Determine the [x, y] coordinate at the center of the cell enclosing the given text.  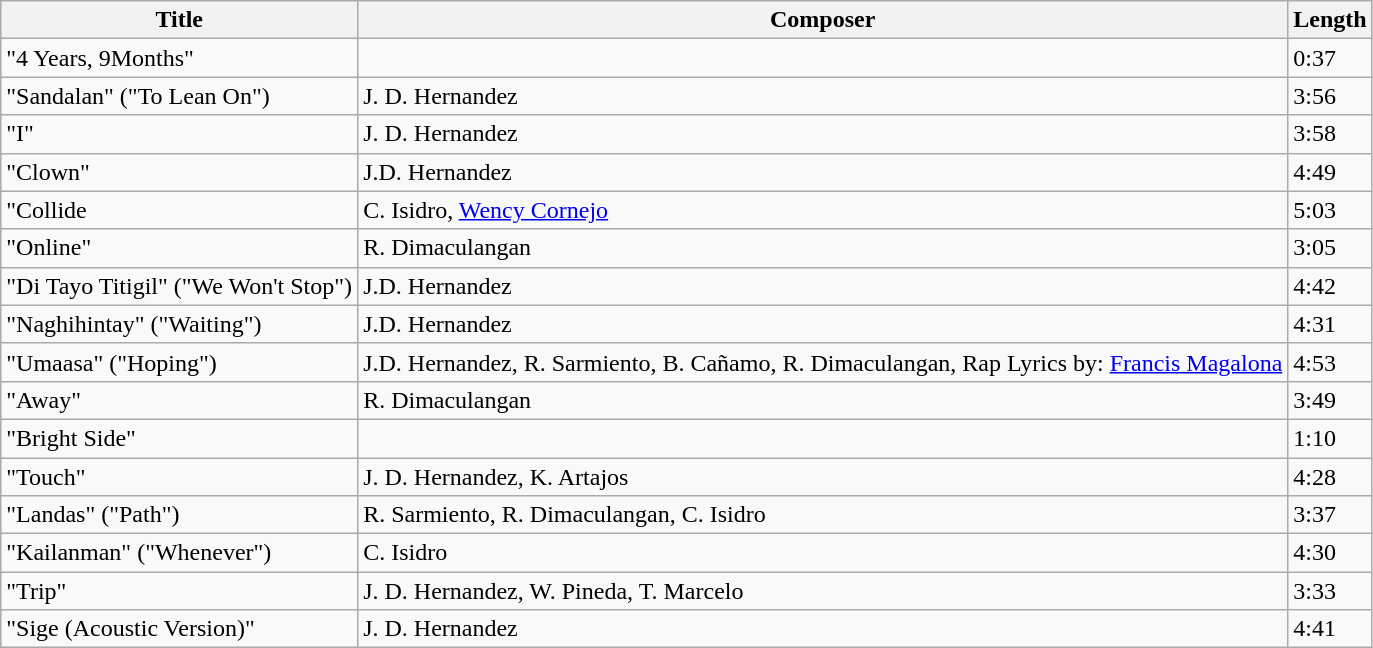
4:30 [1330, 553]
4:53 [1330, 362]
4:49 [1330, 172]
0:37 [1330, 58]
J.D. Hernandez, R. Sarmiento, B. Cañamo, R. Dimaculangan, Rap Lyrics by: Francis Magalona [823, 362]
4:41 [1330, 629]
"Touch" [180, 477]
4:31 [1330, 324]
"Away" [180, 400]
J. D. Hernandez, K. Artajos [823, 477]
"Clown" [180, 172]
"Collide [180, 210]
"4 Years, 9Months" [180, 58]
3:05 [1330, 248]
"Online" [180, 248]
"Umaasa" ("Hoping") [180, 362]
3:49 [1330, 400]
"Bright Side" [180, 438]
4:42 [1330, 286]
"Di Tayo Titigil" ("We Won't Stop") [180, 286]
5:03 [1330, 210]
Title [180, 20]
"Kailanman" ("Whenever") [180, 553]
R. Sarmiento, R. Dimaculangan, C. Isidro [823, 515]
3:58 [1330, 134]
Composer [823, 20]
"Naghihintay" ("Waiting") [180, 324]
3:33 [1330, 591]
"I" [180, 134]
3:37 [1330, 515]
4:28 [1330, 477]
1:10 [1330, 438]
J. D. Hernandez, W. Pineda, T. Marcelo [823, 591]
Length [1330, 20]
"Landas" ("Path") [180, 515]
C. Isidro [823, 553]
"Sandalan" ("To Lean On") [180, 96]
C. Isidro, Wency Cornejo [823, 210]
"Trip" [180, 591]
"Sige (Acoustic Version)" [180, 629]
3:56 [1330, 96]
